Return (x, y) of the center of cell containing provided text 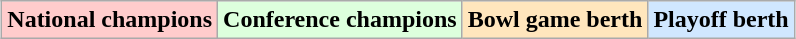
National champions (110, 20)
Playoff berth (721, 20)
Conference champions (340, 20)
Bowl game berth (555, 20)
